Find where the given text appears and provide that cell's center as [x, y] coordinate. 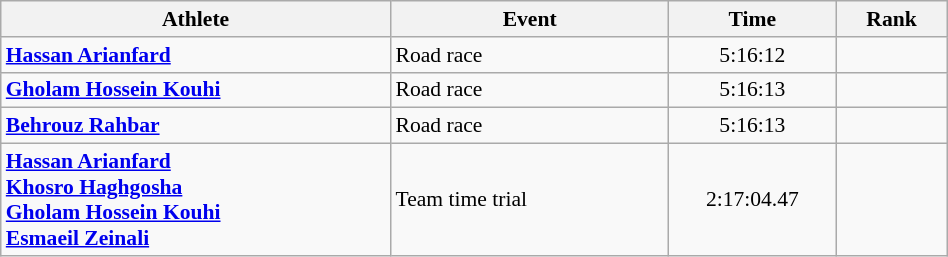
Hassan Arianfard [196, 55]
Time [752, 19]
Hassan ArianfardKhosro HaghgoshaGholam Hossein KouhiEsmaeil Zeinali [196, 200]
5:16:12 [752, 55]
Rank [892, 19]
Behrouz Rahbar [196, 126]
Team time trial [529, 200]
Athlete [196, 19]
Event [529, 19]
2:17:04.47 [752, 200]
Gholam Hossein Kouhi [196, 90]
